Find where the given text appears and provide that cell's center as (X, Y) coordinate. 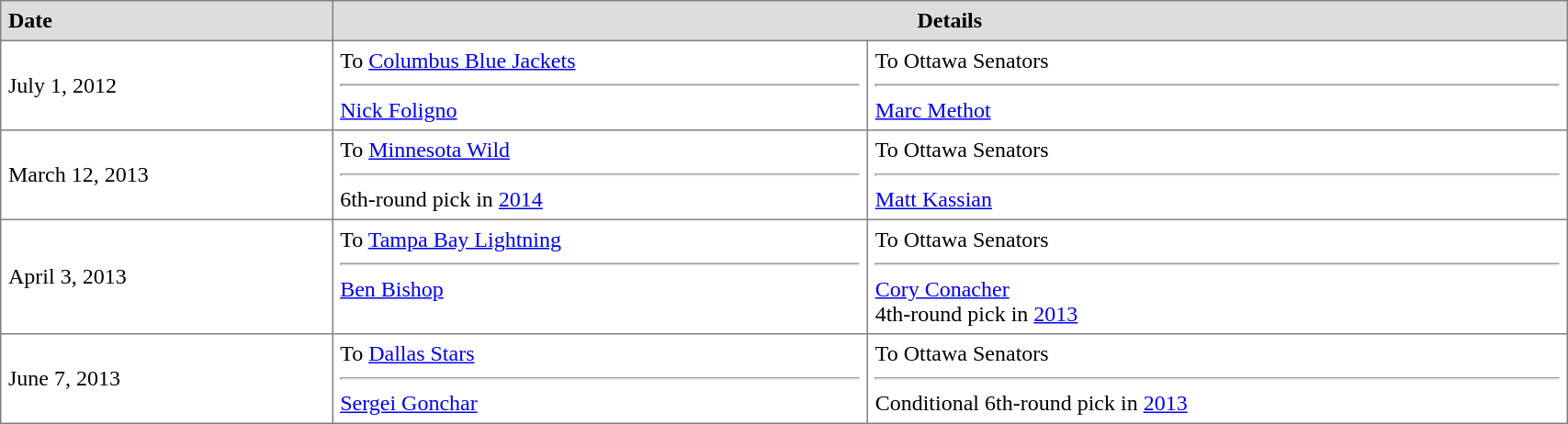
To Ottawa SenatorsMatt Kassian (1216, 175)
To Tampa Bay LightningBen Bishop (601, 276)
To Dallas StarsSergei Gonchar (601, 379)
Details (950, 21)
June 7, 2013 (167, 379)
July 1, 2012 (167, 85)
April 3, 2013 (167, 276)
To Ottawa SenatorsConditional 6th-round pick in 2013 (1216, 379)
Date (167, 21)
To Minnesota Wild6th-round pick in 2014 (601, 175)
To Ottawa SenatorsMarc Methot (1216, 85)
To Ottawa SenatorsCory Conacher4th-round pick in 2013 (1216, 276)
March 12, 2013 (167, 175)
To Columbus Blue JacketsNick Foligno (601, 85)
